Provide the (X, Y) coordinate of the cell's center where the given text is located.  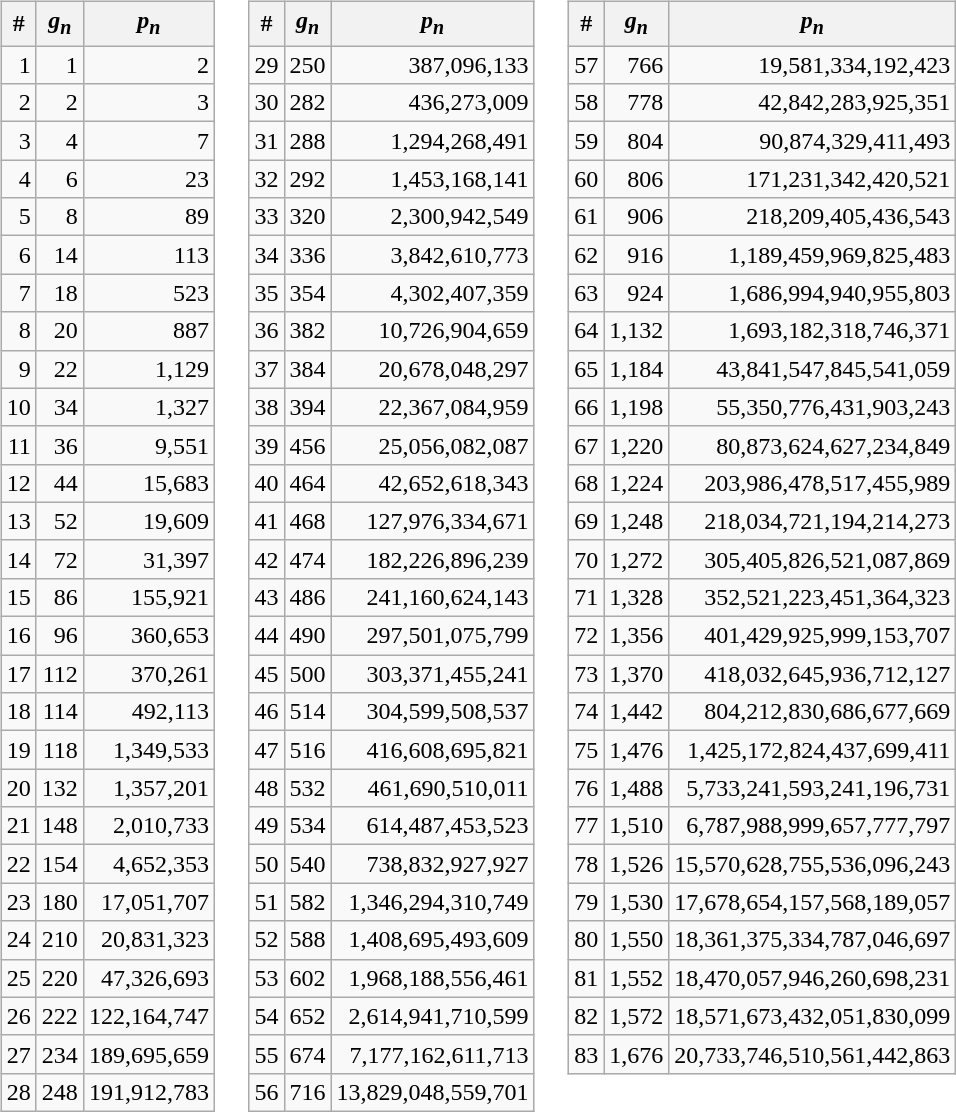
50 (266, 864)
70 (586, 559)
13,829,048,559,701 (432, 1092)
614,487,453,523 (432, 826)
305,405,826,521,087,869 (812, 559)
1,370 (636, 674)
248 (60, 1092)
10 (18, 407)
20,733,746,510,561,442,863 (812, 1054)
2,300,942,549 (432, 217)
55,350,776,431,903,243 (812, 407)
89 (148, 217)
25 (18, 978)
69 (586, 521)
1,327 (148, 407)
17 (18, 674)
71 (586, 597)
303,371,455,241 (432, 674)
1,220 (636, 445)
55 (266, 1054)
500 (308, 674)
60 (586, 179)
394 (308, 407)
464 (308, 483)
282 (308, 103)
906 (636, 217)
21 (18, 826)
4,302,407,359 (432, 293)
5 (18, 217)
516 (308, 750)
10,726,904,659 (432, 331)
534 (308, 826)
436,273,009 (432, 103)
766 (636, 65)
17,051,707 (148, 902)
674 (308, 1054)
155,921 (148, 597)
18,361,375,334,787,046,697 (812, 940)
492,113 (148, 712)
26 (18, 1016)
716 (308, 1092)
474 (308, 559)
1,408,695,493,609 (432, 940)
461,690,510,011 (432, 788)
370,261 (148, 674)
210 (60, 940)
35 (266, 293)
1,132 (636, 331)
2,010,733 (148, 826)
1,530 (636, 902)
46 (266, 712)
54 (266, 1016)
78 (586, 864)
804,212,830,686,677,669 (812, 712)
418,032,645,936,712,127 (812, 674)
12 (18, 483)
4,652,353 (148, 864)
1,476 (636, 750)
382 (308, 331)
32 (266, 179)
1,346,294,310,749 (432, 902)
83 (586, 1054)
360,653 (148, 636)
384 (308, 369)
191,912,783 (148, 1092)
96 (60, 636)
38 (266, 407)
1,510 (636, 826)
532 (308, 788)
13 (18, 521)
5,733,241,593,241,196,731 (812, 788)
41 (266, 521)
29 (266, 65)
31,397 (148, 559)
19,609 (148, 521)
1,968,188,556,461 (432, 978)
67 (586, 445)
297,501,075,799 (432, 636)
40 (266, 483)
61 (586, 217)
74 (586, 712)
182,226,896,239 (432, 559)
43,841,547,845,541,059 (812, 369)
804 (636, 141)
48 (266, 788)
203,986,478,517,455,989 (812, 483)
7,177,162,611,713 (432, 1054)
1,488 (636, 788)
79 (586, 902)
43 (266, 597)
602 (308, 978)
1,425,172,824,437,699,411 (812, 750)
80 (586, 940)
241,160,624,143 (432, 597)
924 (636, 293)
6,787,988,999,657,777,797 (812, 826)
523 (148, 293)
222 (60, 1016)
1,526 (636, 864)
112 (60, 674)
1,328 (636, 597)
82 (586, 1016)
18,470,057,946,260,698,231 (812, 978)
2,614,941,710,599 (432, 1016)
113 (148, 255)
37 (266, 369)
76 (586, 788)
62 (586, 255)
1,189,459,969,825,483 (812, 255)
53 (266, 978)
56 (266, 1092)
25,056,082,087 (432, 445)
220 (60, 978)
1,550 (636, 940)
1,349,533 (148, 750)
68 (586, 483)
540 (308, 864)
47,326,693 (148, 978)
288 (308, 141)
114 (60, 712)
81 (586, 978)
118 (60, 750)
1,357,201 (148, 788)
1,442 (636, 712)
9 (18, 369)
1,198 (636, 407)
1,129 (148, 369)
148 (60, 826)
20,831,323 (148, 940)
90,874,329,411,493 (812, 141)
22,367,084,959 (432, 407)
387,096,133 (432, 65)
77 (586, 826)
42,652,618,343 (432, 483)
401,429,925,999,153,707 (812, 636)
1,676 (636, 1054)
45 (266, 674)
468 (308, 521)
73 (586, 674)
354 (308, 293)
916 (636, 255)
416,608,695,821 (432, 750)
218,034,721,194,214,273 (812, 521)
250 (308, 65)
9,551 (148, 445)
86 (60, 597)
218,209,405,436,543 (812, 217)
42,842,283,925,351 (812, 103)
1,356 (636, 636)
806 (636, 179)
132 (60, 788)
514 (308, 712)
33 (266, 217)
11 (18, 445)
1,272 (636, 559)
47 (266, 750)
1,224 (636, 483)
738,832,927,927 (432, 864)
16 (18, 636)
778 (636, 103)
304,599,508,537 (432, 712)
15,683 (148, 483)
1,294,268,491 (432, 141)
15,570,628,755,536,096,243 (812, 864)
1,572 (636, 1016)
51 (266, 902)
31 (266, 141)
486 (308, 597)
234 (60, 1054)
27 (18, 1054)
1,693,182,318,746,371 (812, 331)
1,248 (636, 521)
582 (308, 902)
1,184 (636, 369)
19,581,334,192,423 (812, 65)
336 (308, 255)
171,231,342,420,521 (812, 179)
19 (18, 750)
189,695,659 (148, 1054)
63 (586, 293)
887 (148, 331)
352,521,223,451,364,323 (812, 597)
28 (18, 1092)
49 (266, 826)
292 (308, 179)
42 (266, 559)
1,686,994,940,955,803 (812, 293)
652 (308, 1016)
58 (586, 103)
64 (586, 331)
20,678,048,297 (432, 369)
39 (266, 445)
456 (308, 445)
180 (60, 902)
18,571,673,432,051,830,099 (812, 1016)
65 (586, 369)
127,976,334,671 (432, 521)
66 (586, 407)
80,873,624,627,234,849 (812, 445)
1,552 (636, 978)
75 (586, 750)
1,453,168,141 (432, 179)
320 (308, 217)
588 (308, 940)
17,678,654,157,568,189,057 (812, 902)
122,164,747 (148, 1016)
490 (308, 636)
154 (60, 864)
24 (18, 940)
3,842,610,773 (432, 255)
15 (18, 597)
59 (586, 141)
30 (266, 103)
57 (586, 65)
